Output the (X, Y) coordinate of the center of the cell containing the given text.  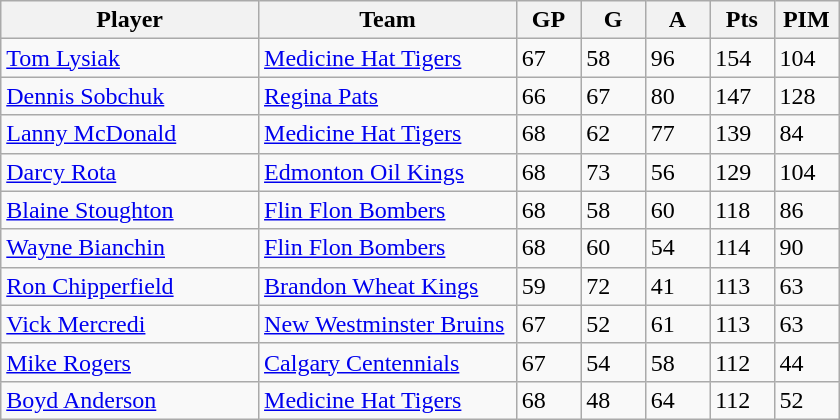
G (613, 20)
139 (742, 134)
Vick Mercredi (130, 324)
48 (613, 400)
147 (742, 96)
86 (806, 210)
90 (806, 248)
Wayne Bianchin (130, 248)
64 (677, 400)
80 (677, 96)
Regina Pats (388, 96)
72 (613, 286)
Mike Rogers (130, 362)
41 (677, 286)
Pts (742, 20)
Team (388, 20)
A (677, 20)
128 (806, 96)
129 (742, 172)
Boyd Anderson (130, 400)
Edmonton Oil Kings (388, 172)
118 (742, 210)
44 (806, 362)
96 (677, 58)
Player (130, 20)
73 (613, 172)
66 (548, 96)
Lanny McDonald (130, 134)
New Westminster Bruins (388, 324)
77 (677, 134)
61 (677, 324)
62 (613, 134)
59 (548, 286)
Calgary Centennials (388, 362)
Brandon Wheat Kings (388, 286)
GP (548, 20)
Ron Chipperfield (130, 286)
114 (742, 248)
Dennis Sobchuk (130, 96)
Blaine Stoughton (130, 210)
56 (677, 172)
Tom Lysiak (130, 58)
154 (742, 58)
Darcy Rota (130, 172)
PIM (806, 20)
84 (806, 134)
